Output the [X, Y] coordinate of the center of the cell containing the given text.  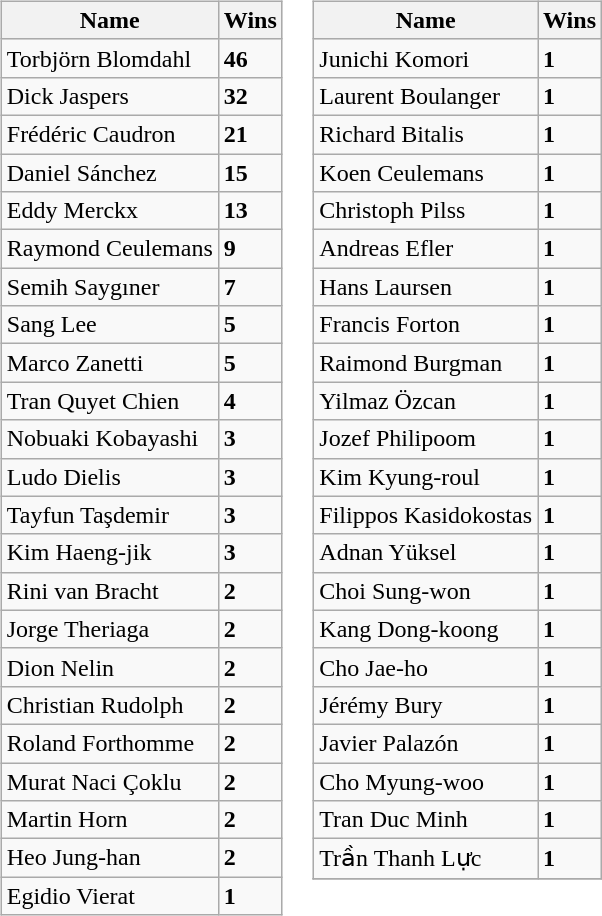
Trần Thanh Lực [426, 859]
Jérémy Bury [426, 705]
Yilmaz Özcan [426, 401]
Javier Palazón [426, 743]
Christian Rudolph [110, 705]
Nobuaki Kobayashi [110, 439]
Hans Laursen [426, 287]
Dion Nelin [110, 667]
Jozef Philipoom [426, 439]
15 [250, 173]
Christoph Pilss [426, 211]
Marco Zanetti [110, 363]
Heo Jung-han [110, 858]
Filippos Kasidokostas [426, 515]
Eddy Merckx [110, 211]
Laurent Boulanger [426, 96]
Roland Forthomme [110, 743]
46 [250, 58]
9 [250, 249]
Torbjörn Blomdahl [110, 58]
Cho Myung-woo [426, 781]
4 [250, 401]
Daniel Sánchez [110, 173]
Kang Dong-koong [426, 629]
Raimond Burgman [426, 363]
Ludo Dielis [110, 477]
Murat Naci Çoklu [110, 781]
Tran Duc Minh [426, 820]
13 [250, 211]
Tayfun Taşdemir [110, 515]
Raymond Ceulemans [110, 249]
Martin Horn [110, 820]
Cho Jae-ho [426, 667]
Kim Kyung-roul [426, 477]
Choi Sung-won [426, 591]
Adnan Yüksel [426, 553]
Jorge Theriaga [110, 629]
Frédéric Caudron [110, 134]
Semih Saygıner [110, 287]
Richard Bitalis [426, 134]
Tran Quyet Chien [110, 401]
Junichi Komori [426, 58]
Francis Forton [426, 325]
32 [250, 96]
Dick Jaspers [110, 96]
Kim Haeng-jik [110, 553]
Sang Lee [110, 325]
Egidio Vierat [110, 896]
21 [250, 134]
Andreas Efler [426, 249]
Rini van Bracht [110, 591]
7 [250, 287]
Koen Ceulemans [426, 173]
